Search for the cell housing the specified text and yield its [x, y] center coordinate. 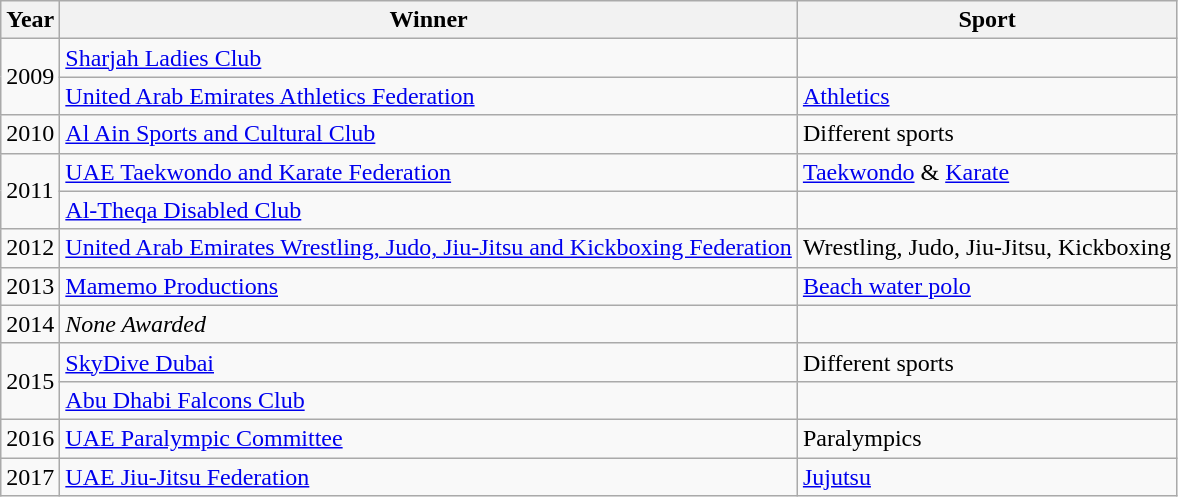
Al Ain Sports and Cultural Club [429, 134]
2013 [30, 286]
None Awarded [429, 324]
SkyDive Dubai [429, 362]
Sharjah Ladies Club [429, 58]
Beach water polo [986, 286]
United Arab Emirates Athletics Federation [429, 96]
2010 [30, 134]
2011 [30, 191]
Paralympics [986, 438]
Wrestling, Judo, Jiu-Jitsu, Kickboxing [986, 248]
2012 [30, 248]
Al-Theqa Disabled Club [429, 210]
Sport [986, 20]
Jujutsu [986, 477]
Athletics [986, 96]
Abu Dhabi Falcons Club [429, 400]
UAE Taekwondo and Karate Federation [429, 172]
Mamemo Productions [429, 286]
2016 [30, 438]
Winner [429, 20]
United Arab Emirates Wrestling, Judo, Jiu-Jitsu and Kickboxing Federation [429, 248]
2017 [30, 477]
UAE Paralympic Committee [429, 438]
2009 [30, 77]
Taekwondo & Karate [986, 172]
UAE Jiu-Jitsu Federation [429, 477]
2015 [30, 381]
2014 [30, 324]
Year [30, 20]
